Detect which cell encompasses the target text, then output its [x, y] center coordinate. 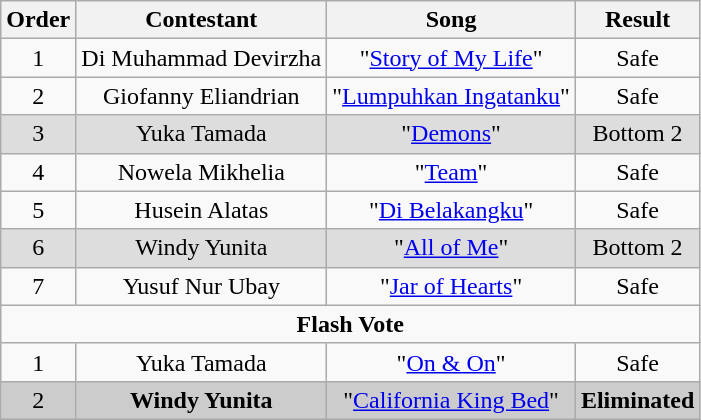
Order [38, 20]
"Story of My Life" [452, 58]
"Demons" [452, 134]
Contestant [202, 20]
Yusuf Nur Ubay [202, 286]
7 [38, 286]
"Team" [452, 172]
"On & On" [452, 362]
3 [38, 134]
"Di Belakangku" [452, 210]
Di Muhammad Devirzha [202, 58]
"All of Me" [452, 248]
Husein Alatas [202, 210]
Giofanny Eliandrian [202, 96]
Result [637, 20]
"California King Bed" [452, 400]
Flash Vote [350, 324]
"Lumpuhkan Ingatanku" [452, 96]
5 [38, 210]
Nowela Mikhelia [202, 172]
Song [452, 20]
4 [38, 172]
6 [38, 248]
"Jar of Hearts" [452, 286]
Eliminated [637, 400]
